Capture the cell that displays the provided text and extract its [X, Y] central coordinate. 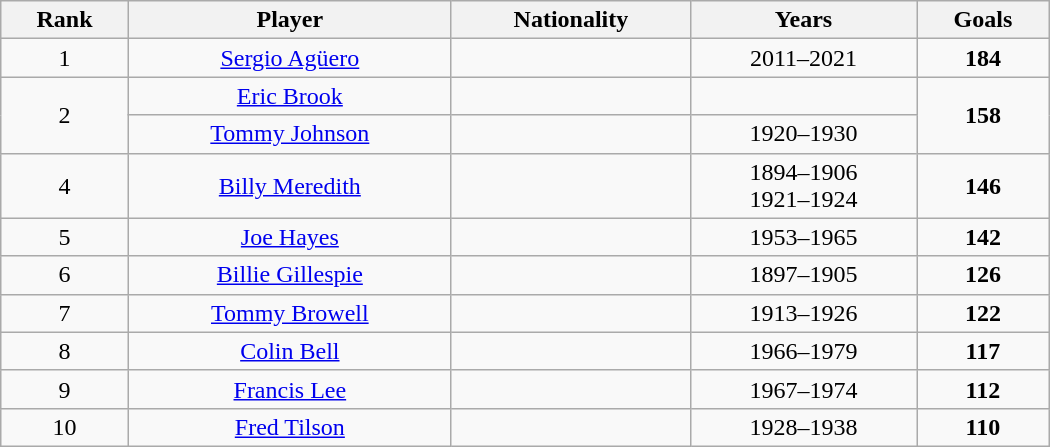
6 [65, 275]
184 [984, 58]
Rank [65, 20]
Years [803, 20]
1953–1965 [803, 237]
126 [984, 275]
1920–1930 [803, 134]
1894–19061921–1924 [803, 186]
Goals [984, 20]
1967–1974 [803, 389]
Nationality [570, 20]
2 [65, 115]
1913–1926 [803, 313]
8 [65, 351]
1928–1938 [803, 427]
112 [984, 389]
4 [65, 186]
Tommy Browell [290, 313]
1897–1905 [803, 275]
2011–2021 [803, 58]
158 [984, 115]
1 [65, 58]
Joe Hayes [290, 237]
Francis Lee [290, 389]
Tommy Johnson [290, 134]
122 [984, 313]
Billie Gillespie [290, 275]
10 [65, 427]
Player [290, 20]
117 [984, 351]
142 [984, 237]
110 [984, 427]
5 [65, 237]
Billy Meredith [290, 186]
9 [65, 389]
Fred Tilson [290, 427]
Sergio Agüero [290, 58]
146 [984, 186]
Colin Bell [290, 351]
Eric Brook [290, 96]
1966–1979 [803, 351]
7 [65, 313]
